Detect which cell encompasses the target text, then output its (X, Y) center coordinate. 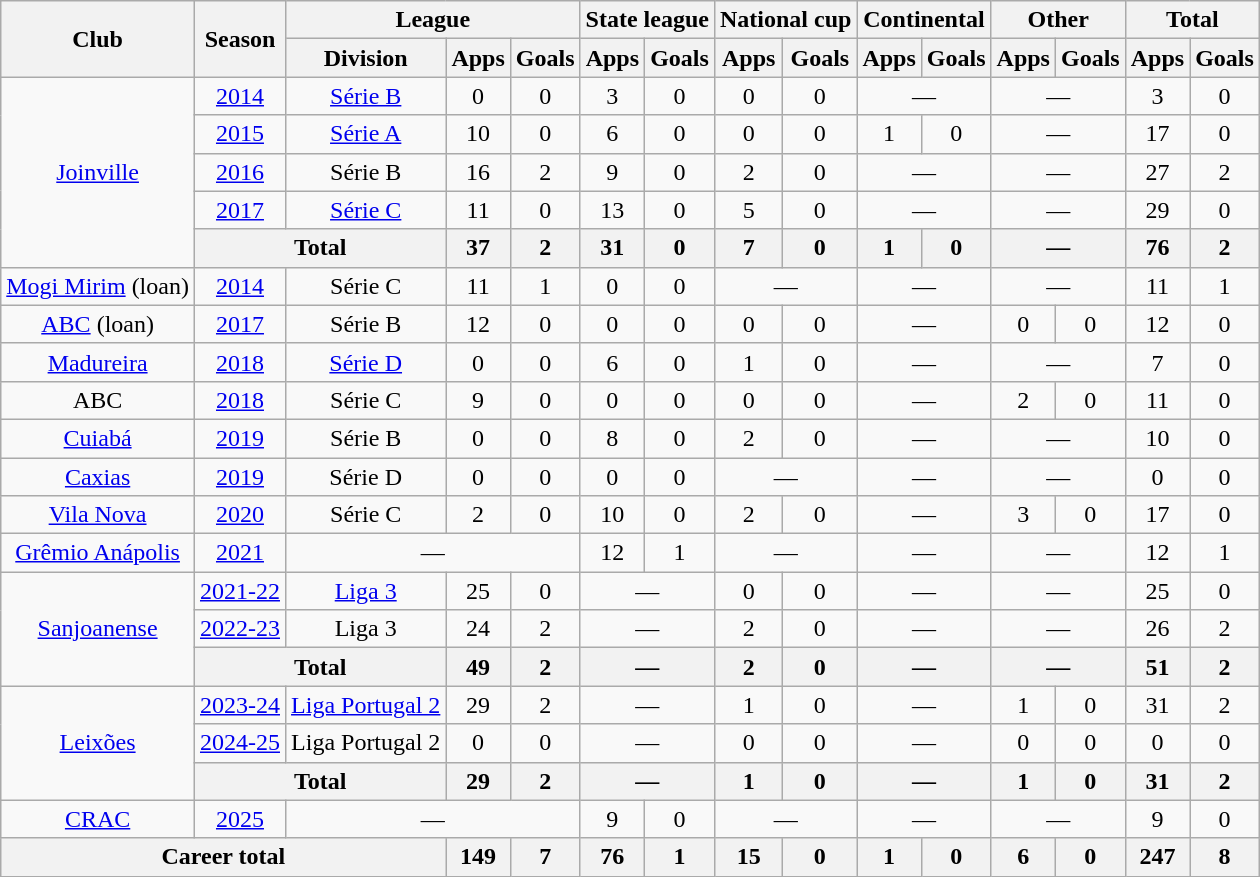
Joinville (98, 172)
27 (1157, 172)
Career total (224, 857)
2024-25 (240, 743)
15 (748, 857)
ABC (loan) (98, 324)
Série A (366, 134)
26 (1157, 629)
13 (612, 210)
Season (240, 39)
Madureira (98, 362)
Division (366, 58)
Grêmio Anápolis (98, 553)
State league (647, 20)
Vila Nova (98, 515)
ABC (98, 400)
National cup (785, 20)
Mogi Mirim (loan) (98, 286)
247 (1157, 857)
League (434, 20)
Sanjoanense (98, 629)
Club (98, 39)
49 (478, 667)
2016 (240, 172)
51 (1157, 667)
24 (478, 629)
2015 (240, 134)
37 (478, 248)
Continental (924, 20)
2022-23 (240, 629)
Cuiabá (98, 438)
149 (478, 857)
Caxias (98, 477)
Leixões (98, 743)
CRAC (98, 819)
5 (748, 210)
2025 (240, 819)
2023-24 (240, 705)
Other (1058, 20)
2020 (240, 515)
16 (478, 172)
2021-22 (240, 591)
2021 (240, 553)
